Pinpoint the cell where the given text exists, returning its [x, y] midpoint coordinate. 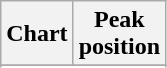
Peakposition [119, 34]
Chart [37, 34]
